Capture the cell that displays the provided text and extract its (X, Y) central coordinate. 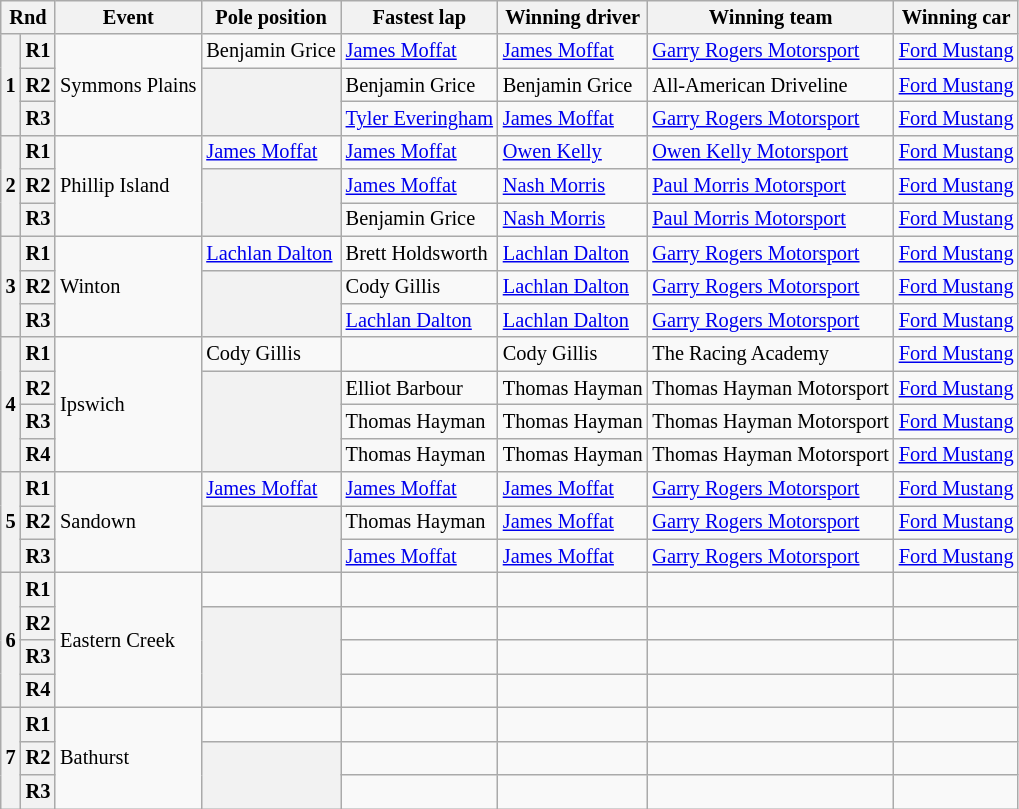
Pole position (270, 17)
3 (11, 286)
5 (11, 522)
The Racing Academy (770, 354)
Sandown (128, 522)
All-American Driveline (770, 85)
Brett Holdsworth (420, 253)
Winton (128, 286)
Symmons Plains (128, 84)
Eastern Creek (128, 640)
Owen Kelly Motorsport (770, 152)
Phillip Island (128, 186)
2 (11, 186)
Bathurst (128, 758)
Winning team (770, 17)
Elliot Barbour (420, 388)
6 (11, 640)
Rnd (28, 17)
1 (11, 84)
4 (11, 404)
Ipswich (128, 404)
Winning car (956, 17)
Tyler Everingham (420, 118)
Owen Kelly (573, 152)
Winning driver (573, 17)
Event (128, 17)
Fastest lap (420, 17)
7 (11, 758)
